Return [x, y] of the center of cell containing provided text 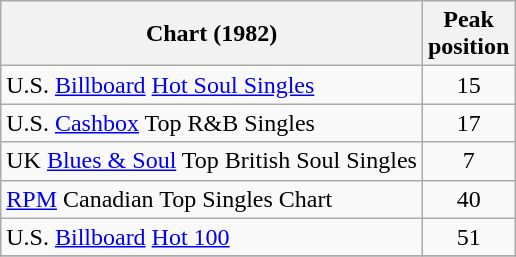
Chart (1982) [212, 34]
51 [468, 237]
RPM Canadian Top Singles Chart [212, 199]
7 [468, 161]
U.S. Cashbox Top R&B Singles [212, 123]
15 [468, 85]
40 [468, 199]
Peakposition [468, 34]
UK Blues & Soul Top British Soul Singles [212, 161]
U.S. Billboard Hot 100 [212, 237]
17 [468, 123]
U.S. Billboard Hot Soul Singles [212, 85]
